Locate the cell with the specified text and output its (X, Y) center coordinate. 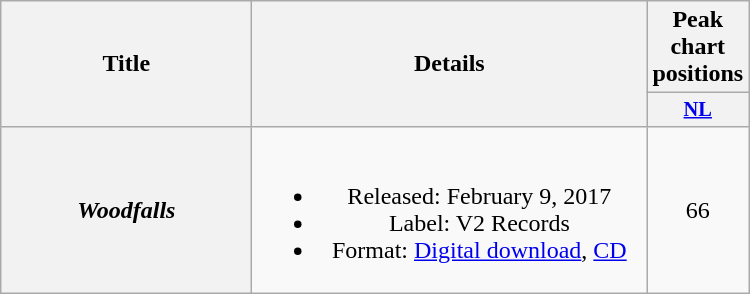
Released: February 9, 2017Label: V2 RecordsFormat: Digital download, CD (450, 210)
Woodfalls (126, 210)
66 (698, 210)
Peak chart positions (698, 47)
NL (698, 110)
Details (450, 64)
Title (126, 64)
